Capture the cell that displays the provided text and extract its (X, Y) central coordinate. 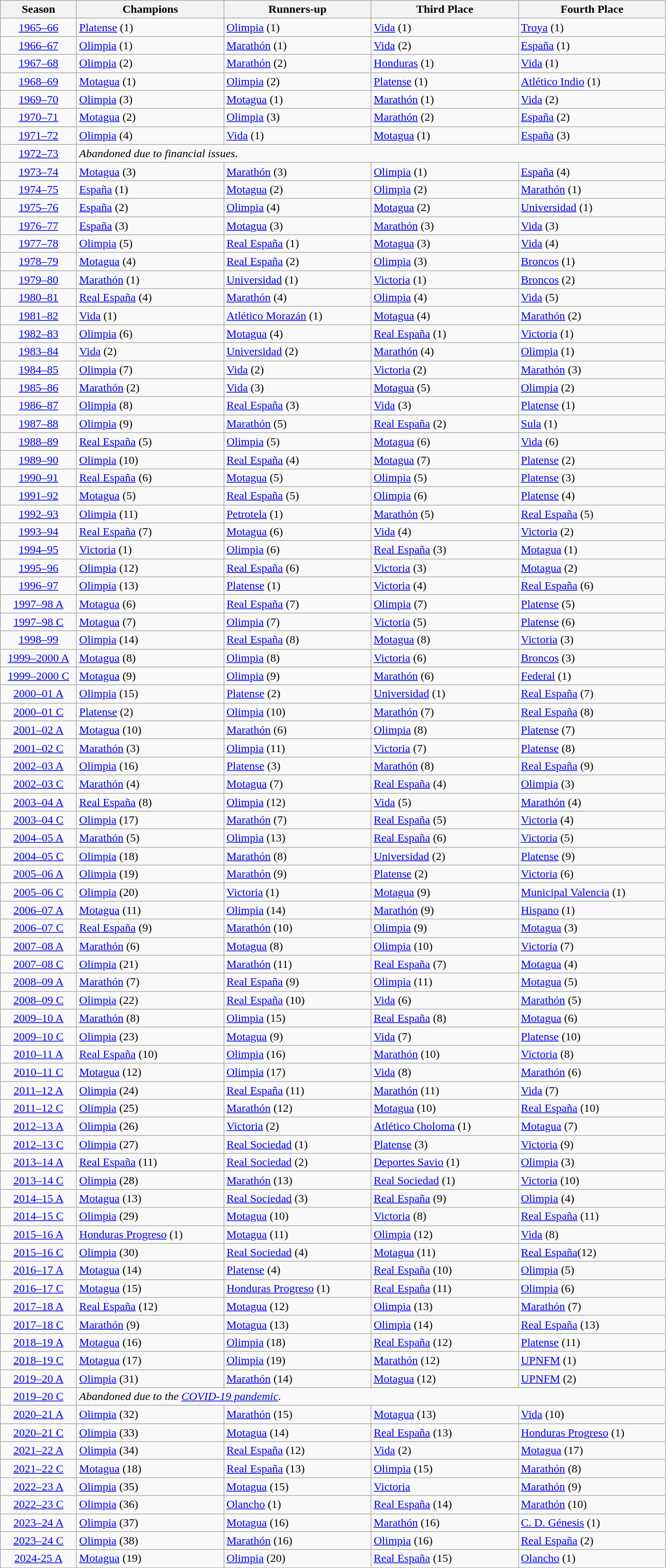
2008–09 C (39, 1000)
1989–90 (39, 460)
1998–99 (39, 640)
UPNFM (1) (592, 1360)
2005–06 A (39, 874)
Hispano (1) (592, 910)
Platense (10) (592, 1036)
2014–15 A (39, 1198)
Broncos (3) (592, 658)
1970–71 (39, 117)
Olimpia (33) (151, 1433)
2023–24 A (39, 1523)
Municipal Valencia (1) (592, 892)
1968–69 (39, 81)
2015–16 A (39, 1234)
1971–72 (39, 135)
2017–18 C (39, 1324)
2001–02 A (39, 730)
1999–2000 C (39, 676)
España (4) (592, 171)
Runners-up (297, 9)
Real Sociedad (4) (297, 1252)
1967–68 (39, 63)
Petrotela (1) (297, 514)
1994–95 (39, 550)
2014–15 C (39, 1216)
Atlético Choloma (1) (445, 1126)
Season (39, 9)
2010–11 A (39, 1054)
Platense (7) (592, 730)
Abandoned due to financial issues. (371, 153)
2022–23 A (39, 1487)
Olimpia (38) (151, 1541)
Atlético Indio (1) (592, 81)
2004–05 A (39, 838)
Real España(12) (592, 1252)
Marathón (13) (297, 1180)
2021–22 A (39, 1451)
2004–05 C (39, 856)
1992–93 (39, 514)
Real España (14) (445, 1505)
2019–20 C (39, 1397)
1990–91 (39, 478)
Federal (1) (592, 676)
Broncos (2) (592, 280)
1978–79 (39, 262)
2011–12 A (39, 1090)
1997–98 C (39, 622)
Troya (1) (592, 27)
2009–10 A (39, 1018)
2006–07 C (39, 928)
1977–78 (39, 244)
Marathón (14) (297, 1379)
Olimpia (24) (151, 1090)
2024-25 A (39, 1559)
Victoria (10) (592, 1180)
1995–96 (39, 568)
1997–98 A (39, 604)
Olimpia (36) (151, 1505)
2007–08 A (39, 946)
2005–06 C (39, 892)
1986–87 (39, 406)
Motagua (19) (151, 1559)
UPNFM (2) (592, 1379)
2016–17 A (39, 1270)
Third Place (445, 9)
1981–82 (39, 316)
Real Sociedad (3) (297, 1198)
2016–17 C (39, 1288)
1982–83 (39, 334)
2011–12 C (39, 1108)
Vida (10) (592, 1415)
Champions (151, 9)
1985–86 (39, 388)
Abandoned due to the COVID-19 pandemic. (371, 1397)
2007–08 C (39, 964)
2012–13 C (39, 1144)
2017–18 A (39, 1306)
2022–23 C (39, 1505)
2020–21 C (39, 1433)
Olimpia (37) (151, 1523)
Olimpia (27) (151, 1144)
Olimpia (31) (151, 1379)
2006–07 A (39, 910)
2021–22 C (39, 1469)
Broncos (1) (592, 262)
1969–70 (39, 99)
2001–02 C (39, 748)
1987–88 (39, 424)
Motagua (18) (151, 1469)
1991–92 (39, 496)
2003–04 A (39, 802)
1999–2000 A (39, 658)
1973–74 (39, 171)
Victoria (9) (592, 1144)
1979–80 (39, 280)
2013–14 C (39, 1180)
Platense (9) (592, 856)
2018–19 C (39, 1360)
Platense (6) (592, 622)
Olimpia (32) (151, 1415)
Real Sociedad (2) (297, 1162)
1993–94 (39, 532)
1988–89 (39, 442)
2010–11 C (39, 1072)
Sula (1) (592, 424)
Olimpia (35) (151, 1487)
Platense (11) (592, 1342)
2023–24 C (39, 1541)
2002–03 A (39, 766)
1975–76 (39, 207)
1972–73 (39, 153)
2000–01 A (39, 694)
Olimpia (28) (151, 1180)
Platense (5) (592, 604)
1974–75 (39, 189)
Olimpia (29) (151, 1216)
Olimpia (25) (151, 1108)
Victoria (445, 1487)
2018–19 A (39, 1342)
1965–66 (39, 27)
Platense (8) (592, 748)
1996–97 (39, 586)
1966–67 (39, 45)
Olimpia (30) (151, 1252)
Marathón (15) (297, 1415)
1984–85 (39, 370)
1980–81 (39, 298)
Atlético Morazán (1) (297, 316)
1976–77 (39, 226)
Real España (15) (445, 1559)
Olimpia (23) (151, 1036)
2003–04 C (39, 820)
2008–09 A (39, 982)
Fourth Place (592, 9)
2019–20 A (39, 1379)
Olimpia (26) (151, 1126)
2009–10 C (39, 1036)
2015–16 C (39, 1252)
Olimpia (21) (151, 964)
C. D. Génesis (1) (592, 1523)
2000–01 C (39, 712)
Olimpia (22) (151, 1000)
Deportes Savio (1) (445, 1162)
2012–13 A (39, 1126)
2013–14 A (39, 1162)
Olimpia (34) (151, 1451)
1983–84 (39, 352)
2020–21 A (39, 1415)
Honduras (1) (445, 63)
2002–03 C (39, 784)
